Return [X, Y] of the center of cell containing provided text 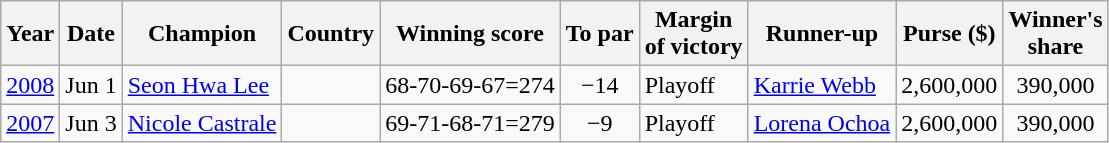
2007 [30, 123]
69-71-68-71=279 [470, 123]
Year [30, 34]
To par [600, 34]
Marginof victory [694, 34]
Champion [202, 34]
Winner'sshare [1056, 34]
2008 [30, 85]
Karrie Webb [822, 85]
Jun 1 [91, 85]
Jun 3 [91, 123]
Runner-up [822, 34]
−9 [600, 123]
Purse ($) [950, 34]
Date [91, 34]
68-70-69-67=274 [470, 85]
Seon Hwa Lee [202, 85]
−14 [600, 85]
Country [331, 34]
Nicole Castrale [202, 123]
Lorena Ochoa [822, 123]
Winning score [470, 34]
